Provide the [x, y] coordinate of the cell's center where the given text is located.  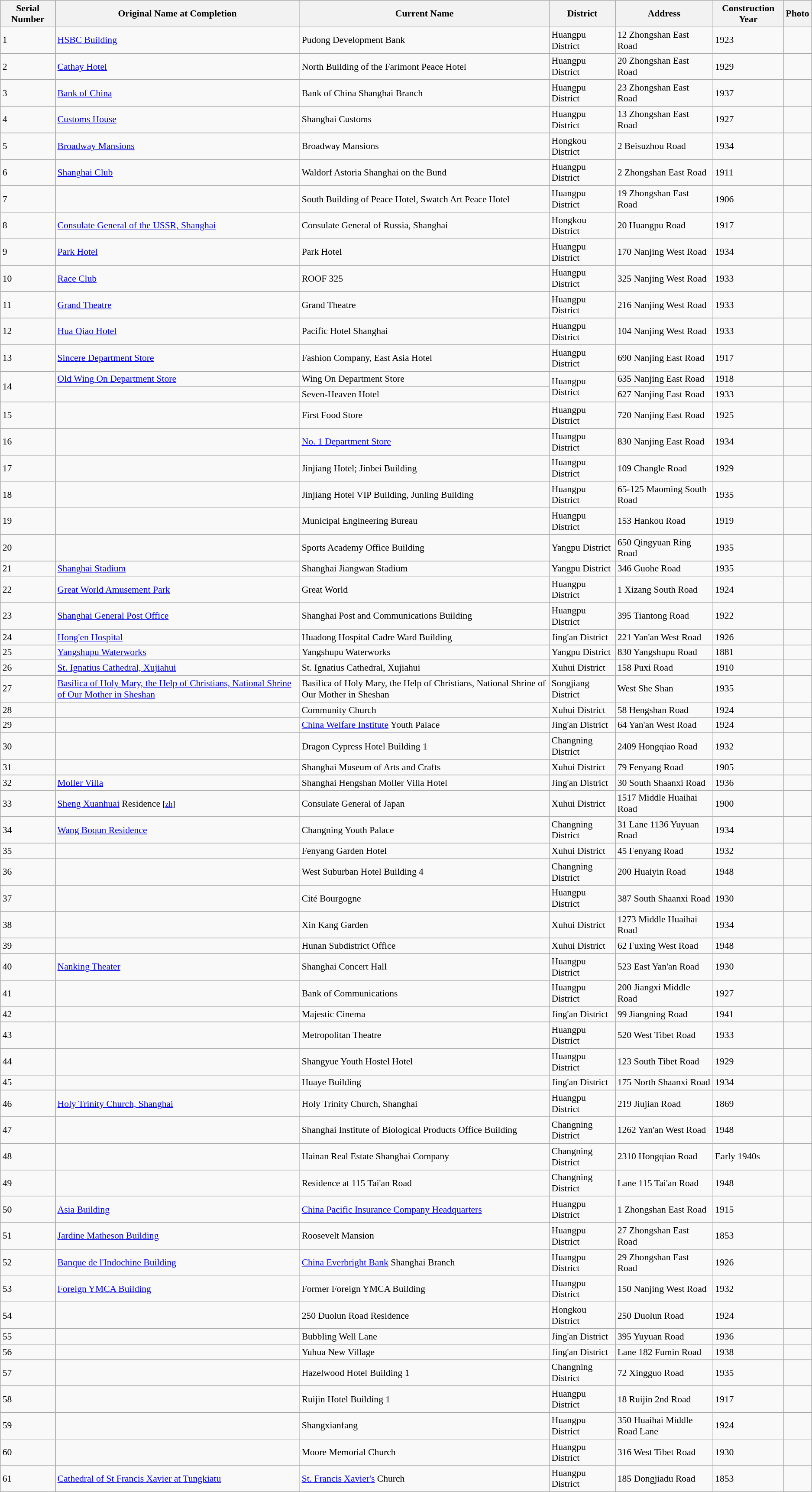
59 [28, 1426]
1937 [748, 94]
520 West Tibet Road [664, 1035]
38 [28, 925]
26 [28, 668]
Lane 182 Fumin Road [664, 1352]
2 Zhongshan East Road [664, 172]
14 [28, 386]
17 [28, 468]
1941 [748, 1015]
Nanking Theater [178, 967]
523 East Yan'an Road [664, 967]
45 [28, 1083]
Municipal Engineering Bureau [424, 522]
31 Lane 1136 Yuyuan Road [664, 830]
HSBC Building [178, 40]
64 Yan'an West Road [664, 725]
Fenyang Garden Hotel [424, 851]
Shanghai Customs [424, 120]
54 [28, 1315]
219 Jiujian Road [664, 1104]
35 [28, 851]
Songjiang District [582, 689]
First Food Store [424, 415]
Shanghai Hengshan Moller Villa Hotel [424, 783]
11 [28, 305]
60 [28, 1452]
42 [28, 1015]
30 South Shaanxi Road [664, 783]
Shanghai Institute of Biological Products Office Building [424, 1130]
15 [28, 415]
7 [28, 199]
Race Club [178, 278]
Banque de l'Indochine Building [178, 1262]
Old Wing On Department Store [178, 379]
216 Nanjing West Road [664, 305]
50 [28, 1210]
29 [28, 725]
58 Hengshan Road [664, 710]
2 Beisuzhou Road [664, 146]
Lane 115 Tai'an Road [664, 1183]
Address [664, 14]
1923 [748, 40]
104 Nanjing West Road [664, 332]
43 [28, 1035]
Consulate General of the USSR, Shanghai [178, 225]
Bubbling Well Lane [424, 1336]
395 Yuyuan Road [664, 1336]
Wang Boqun Residence [178, 830]
Pacific Hotel Shanghai [424, 332]
200 Huaiyin Road [664, 872]
41 [28, 993]
10 [28, 278]
1900 [748, 803]
30 [28, 746]
44 [28, 1061]
Residence at 115 Tai'an Road [424, 1183]
8 [28, 225]
Former Foreign YMCA Building [424, 1289]
27 Zhongshan East Road [664, 1236]
16 [28, 442]
123 South Tibet Road [664, 1061]
Shangxianfang [424, 1426]
Shanghai Post and Communications Building [424, 616]
Original Name at Completion [178, 14]
45 Fenyang Road [664, 851]
Seven-Heaven Hotel [424, 395]
District [582, 14]
346 Guohe Road [664, 569]
Shanghai General Post Office [178, 616]
19 [28, 522]
Early 1940s [748, 1157]
79 Fenyang Road [664, 767]
34 [28, 830]
1938 [748, 1352]
Cathay Hotel [178, 67]
1 Xizang South Road [664, 590]
No. 1 Department Store [424, 442]
2310 Hongqiao Road [664, 1157]
South Building of Peace Hotel, Swatch Art Peace Hotel [424, 199]
33 [28, 803]
St. Francis Xavier's Church [424, 1479]
Sincere Department Store [178, 358]
Wing On Department Store [424, 379]
32 [28, 783]
Construction Year [748, 14]
China Welfare Institute Youth Palace [424, 725]
1919 [748, 522]
37 [28, 898]
25 [28, 652]
1905 [748, 767]
153 Hankou Road [664, 522]
Xin Kang Garden [424, 925]
Shanghai Jiangwan Stadium [424, 569]
99 Jiangning Road [664, 1015]
Roosevelt Mansion [424, 1236]
1 Zhongshan East Road [664, 1210]
221 Yan'an West Road [664, 637]
Dragon Cypress Hotel Building 1 [424, 746]
Hunan Subdistrict Office [424, 946]
23 Zhongshan East Road [664, 94]
Shanghai Concert Hall [424, 967]
West She Shan [664, 689]
53 [28, 1289]
Serial Number [28, 14]
12 Zhongshan East Road [664, 40]
Customs House [178, 120]
175 North Shaanxi Road [664, 1083]
Shangyue Youth Hostel Hotel [424, 1061]
Pudong Development Bank [424, 40]
2 [28, 67]
Fashion Company, East Asia Hotel [424, 358]
185 Dongjiadu Road [664, 1479]
Consulate General of Russia, Shanghai [424, 225]
51 [28, 1236]
200 Jiangxi Middle Road [664, 993]
1925 [748, 415]
Majestic Cinema [424, 1015]
650 Qingyuan Ring Road [664, 548]
Consulate General of Japan [424, 803]
250 Duolun Road Residence [424, 1315]
Sports Academy Office Building [424, 548]
Sheng Xuanhuai Residence [zh] [178, 803]
627 Nanjing East Road [664, 395]
27 [28, 689]
720 Nanjing East Road [664, 415]
47 [28, 1130]
18 [28, 495]
635 Nanjing East Road [664, 379]
40 [28, 967]
19 Zhongshan East Road [664, 199]
62 Fuxing West Road [664, 946]
Shanghai Club [178, 172]
12 [28, 332]
325 Nanjing West Road [664, 278]
1 [28, 40]
52 [28, 1262]
ROOF 325 [424, 278]
24 [28, 637]
China Everbright Bank Shanghai Branch [424, 1262]
Hazelwood Hotel Building 1 [424, 1372]
56 [28, 1352]
Jinjiang Hotel; Jinbei Building [424, 468]
Great World [424, 590]
Huadong Hospital Cadre Ward Building [424, 637]
3 [28, 94]
Jinjiang Hotel VIP Building, Junling Building [424, 495]
28 [28, 710]
350 Huaihai Middle Road Lane [664, 1426]
Moore Memorial Church [424, 1452]
6 [28, 172]
48 [28, 1157]
Cité Bourgogne [424, 898]
9 [28, 252]
Jardine Matheson Building [178, 1236]
1881 [748, 652]
58 [28, 1399]
Hainan Real Estate Shanghai Company [424, 1157]
1922 [748, 616]
Cathedral of St Francis Xavier at Tungkiatu [178, 1479]
1918 [748, 379]
55 [28, 1336]
46 [28, 1104]
Metropolitan Theatre [424, 1035]
39 [28, 946]
Hua Qiao Hotel [178, 332]
1910 [748, 668]
1911 [748, 172]
Photo [797, 14]
20 [28, 548]
Moller Villa [178, 783]
13 [28, 358]
830 Yangshupu Road [664, 652]
49 [28, 1183]
2409 Hongqiao Road [664, 746]
21 [28, 569]
Hong'en Hospital [178, 637]
1915 [748, 1210]
Current Name [424, 14]
1262 Yan'an West Road [664, 1130]
Foreign YMCA Building [178, 1289]
1273 Middle Huaihai Road [664, 925]
West Suburban Hotel Building 4 [424, 872]
North Building of the Farimont Peace Hotel [424, 67]
Bank of China Shanghai Branch [424, 94]
Community Church [424, 710]
Great World Amusement Park [178, 590]
22 [28, 590]
4 [28, 120]
23 [28, 616]
158 Puxi Road [664, 668]
Huaye Building [424, 1083]
170 Nanjing West Road [664, 252]
1906 [748, 199]
29 Zhongshan East Road [664, 1262]
65-125 Maoming South Road [664, 495]
Waldorf Astoria Shanghai on the Bund [424, 172]
18 Ruijin 2nd Road [664, 1399]
1517 Middle Huaihai Road [664, 803]
1869 [748, 1104]
31 [28, 767]
72 Xingguo Road [664, 1372]
830 Nanjing East Road [664, 442]
Ruijin Hotel Building 1 [424, 1399]
China Pacific Insurance Company Headquarters [424, 1210]
109 Changle Road [664, 468]
Yuhua New Village [424, 1352]
395 Tiantong Road [664, 616]
Bank of Communications [424, 993]
36 [28, 872]
Shanghai Stadium [178, 569]
13 Zhongshan East Road [664, 120]
316 West Tibet Road [664, 1452]
20 Zhongshan East Road [664, 67]
Shanghai Museum of Arts and Crafts [424, 767]
57 [28, 1372]
5 [28, 146]
387 South Shaanxi Road [664, 898]
61 [28, 1479]
690 Nanjing East Road [664, 358]
Asia Building [178, 1210]
250 Duolun Road [664, 1315]
Changning Youth Palace [424, 830]
Bank of China [178, 94]
150 Nanjing West Road [664, 1289]
20 Huangpu Road [664, 225]
